From the cell containing the given text, extract its center point as [X, Y] coordinate. 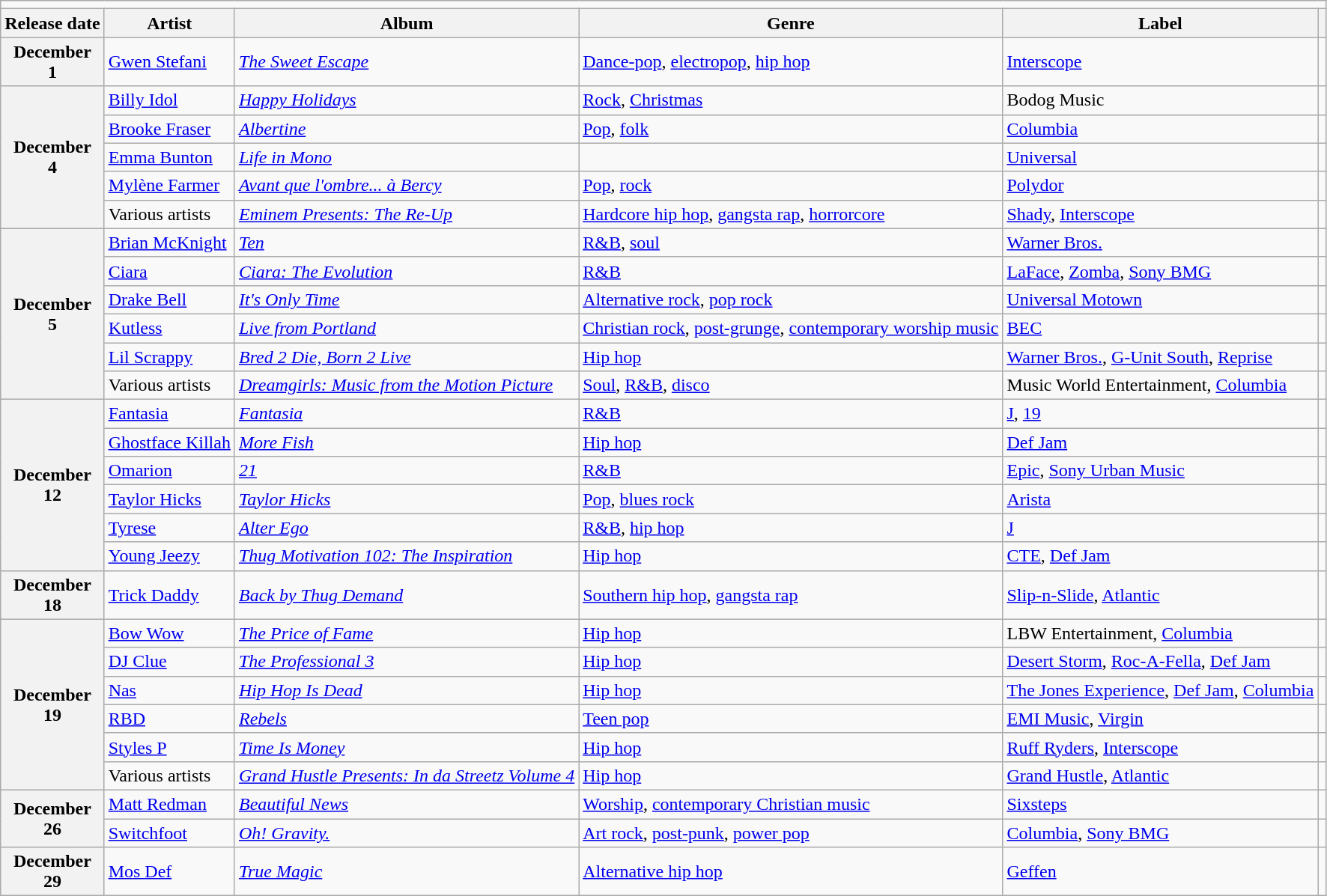
Epic, Sony Urban Music [1161, 471]
Genre [791, 23]
Arista [1161, 499]
Trick Daddy [169, 594]
Sixsteps [1161, 804]
December19 [52, 704]
Polydor [1161, 186]
Def Jam [1161, 442]
True Magic [406, 871]
Grand Hustle, Atlantic [1161, 775]
Alternative hip hop [791, 871]
Interscope [1161, 61]
Rock, Christmas [791, 100]
Desert Storm, Roc-A-Fella, Def Jam [1161, 662]
Brooke Fraser [169, 129]
Grand Hustle Presents: In da Streetz Volume 4 [406, 775]
Albertine [406, 129]
Universal Motown [1161, 299]
Eminem Presents: The Re-Up [406, 214]
The Professional 3 [406, 662]
December29 [52, 871]
Matt Redman [169, 804]
Ruff Ryders, Interscope [1161, 747]
Back by Thug Demand [406, 594]
Southern hip hop, gangsta rap [791, 594]
December5 [52, 314]
Billy Idol [169, 100]
Universal [1161, 157]
Alter Ego [406, 528]
Oh! Gravity. [406, 833]
J, 19 [1161, 414]
December1 [52, 61]
Ghostface Killah [169, 442]
Warner Bros., G-Unit South, Reprise [1161, 357]
The Jones Experience, Def Jam, Columbia [1161, 690]
The Price of Fame [406, 633]
R&B, soul [791, 243]
EMI Music, Virgin [1161, 719]
Bodog Music [1161, 100]
LaFace, Zomba, Sony BMG [1161, 271]
Styles P [169, 747]
Soul, R&B, disco [791, 385]
DJ Clue [169, 662]
Christian rock, post-grunge, contemporary worship music [791, 328]
Art rock, post-punk, power pop [791, 833]
December12 [52, 485]
Time Is Money [406, 747]
Hip Hop Is Dead [406, 690]
Switchfoot [169, 833]
J [1161, 528]
Thug Motivation 102: The Inspiration [406, 556]
Happy Holidays [406, 100]
The Sweet Escape [406, 61]
Hardcore hip hop, gangsta rap, horrorcore [791, 214]
Bred 2 Die, Born 2 Live [406, 357]
Music World Entertainment, Columbia [1161, 385]
Young Jeezy [169, 556]
Tyrese [169, 528]
Pop, rock [791, 186]
Lil Scrappy [169, 357]
Avant que l'ombre... à Bercy [406, 186]
Emma Bunton [169, 157]
Worship, contemporary Christian music [791, 804]
Bow Wow [169, 633]
CTE, Def Jam [1161, 556]
December18 [52, 594]
Ciara [169, 271]
December26 [52, 818]
Teen pop [791, 719]
Drake Bell [169, 299]
LBW Entertainment, Columbia [1161, 633]
Mylène Farmer [169, 186]
Label [1161, 23]
Rebels [406, 719]
Kutless [169, 328]
Ciara: The Evolution [406, 271]
Brian McKnight [169, 243]
Beautiful News [406, 804]
It's Only Time [406, 299]
Ten [406, 243]
Nas [169, 690]
Warner Bros. [1161, 243]
Life in Mono [406, 157]
Omarion [169, 471]
Slip-n-Slide, Atlantic [1161, 594]
Columbia, Sony BMG [1161, 833]
Dance-pop, electropop, hip hop [791, 61]
Columbia [1161, 129]
Alternative rock, pop rock [791, 299]
Artist [169, 23]
21 [406, 471]
Album [406, 23]
Release date [52, 23]
Live from Portland [406, 328]
R&B, hip hop [791, 528]
Gwen Stefani [169, 61]
Pop, blues rock [791, 499]
RBD [169, 719]
Mos Def [169, 871]
Shady, Interscope [1161, 214]
BEC [1161, 328]
More Fish [406, 442]
Dreamgirls: Music from the Motion Picture [406, 385]
Geffen [1161, 871]
December4 [52, 157]
Pop, folk [791, 129]
